Determine the [x, y] coordinate at the center of the cell enclosing the given text.  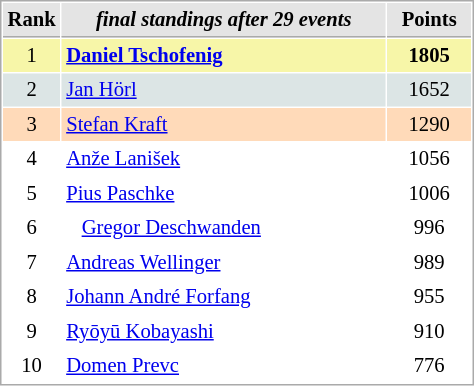
955 [429, 296]
1805 [429, 56]
3 [32, 124]
9 [32, 332]
1006 [429, 194]
Gregor Deschwanden [224, 228]
996 [429, 228]
Johann André Forfang [224, 296]
Points [429, 20]
8 [32, 296]
Ryōyū Kobayashi [224, 332]
Andreas Wellinger [224, 262]
1 [32, 56]
1056 [429, 158]
910 [429, 332]
6 [32, 228]
776 [429, 366]
Pius Paschke [224, 194]
Anže Lanišek [224, 158]
2 [32, 90]
Stefan Kraft [224, 124]
5 [32, 194]
Daniel Tschofenig [224, 56]
1652 [429, 90]
Domen Prevc [224, 366]
989 [429, 262]
7 [32, 262]
1290 [429, 124]
Jan Hörl [224, 90]
10 [32, 366]
4 [32, 158]
final standings after 29 events [224, 20]
Rank [32, 20]
